Identify which cell holds the provided text, then report its (X, Y) central coordinate. 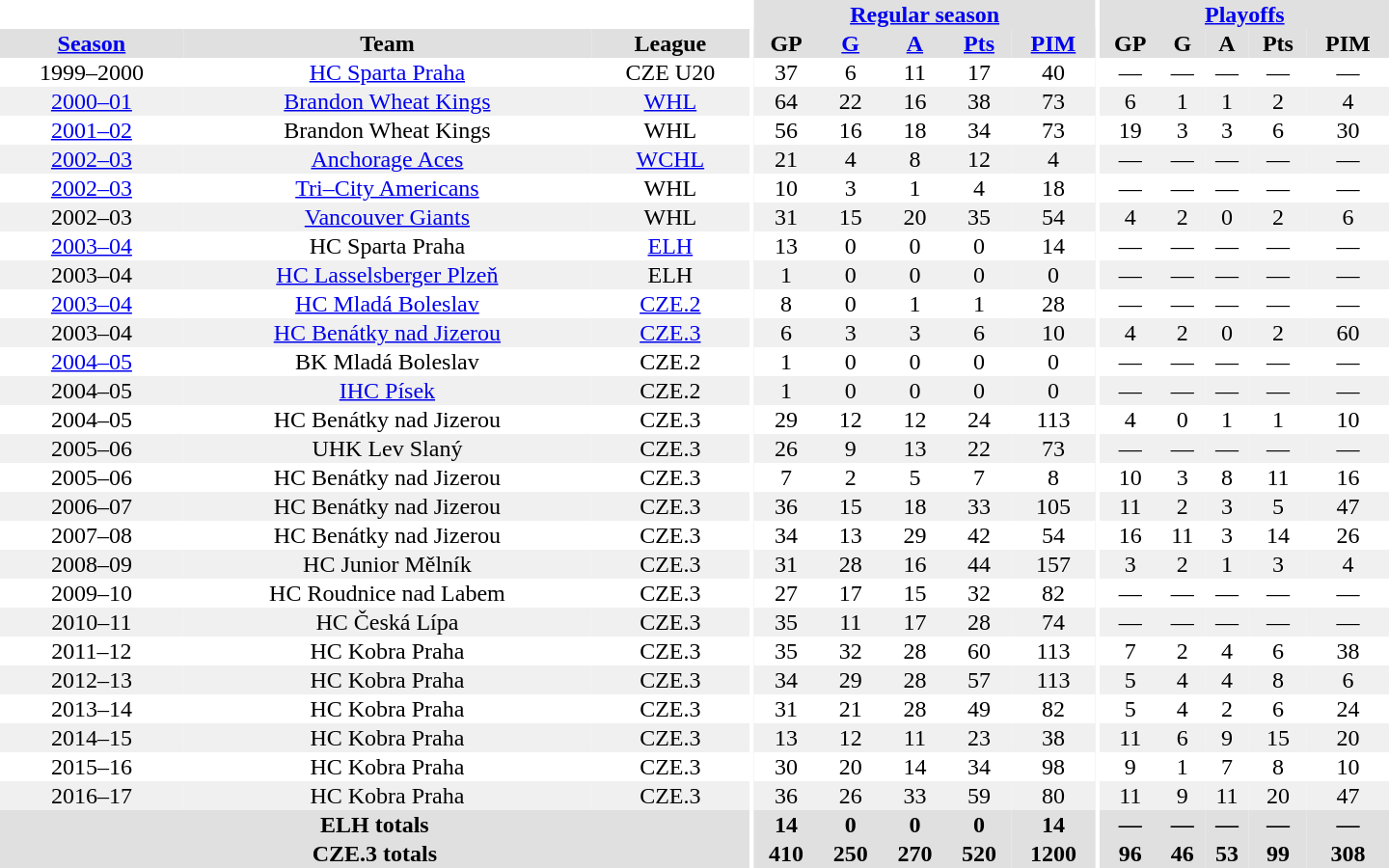
2014–15 (92, 738)
UHK Lev Slaný (388, 448)
74 (1053, 622)
League (670, 43)
Team (388, 43)
2011–12 (92, 651)
2013–14 (92, 709)
2008–09 (92, 564)
WCHL (670, 159)
HC Lasselsberger Plzeň (388, 275)
520 (980, 854)
Tri–City Americans (388, 188)
80 (1053, 796)
96 (1130, 854)
HC Česká Lípa (388, 622)
2001–02 (92, 130)
2016–17 (92, 796)
HC Mladá Boleslav (388, 304)
57 (980, 680)
CZE U20 (670, 72)
Playoffs (1244, 14)
Anchorage Aces (388, 159)
2010–11 (92, 622)
BK Mladá Boleslav (388, 362)
49 (980, 709)
23 (980, 738)
105 (1053, 506)
ELH totals (374, 825)
37 (787, 72)
2007–08 (92, 535)
98 (1053, 767)
250 (851, 854)
19 (1130, 130)
42 (980, 535)
308 (1348, 854)
59 (980, 796)
Vancouver Giants (388, 217)
410 (787, 854)
64 (787, 101)
99 (1278, 854)
44 (980, 564)
40 (1053, 72)
270 (914, 854)
2012–13 (92, 680)
56 (787, 130)
46 (1183, 854)
2000–01 (92, 101)
2009–10 (92, 593)
HC Roudnice nad Labem (388, 593)
27 (787, 593)
1200 (1053, 854)
Season (92, 43)
Regular season (925, 14)
53 (1227, 854)
CZE.3 totals (374, 854)
HC Junior Mělník (388, 564)
IHC Písek (388, 391)
2006–07 (92, 506)
157 (1053, 564)
1999–2000 (92, 72)
2015–16 (92, 767)
